Capture the cell that displays the provided text and extract its [X, Y] central coordinate. 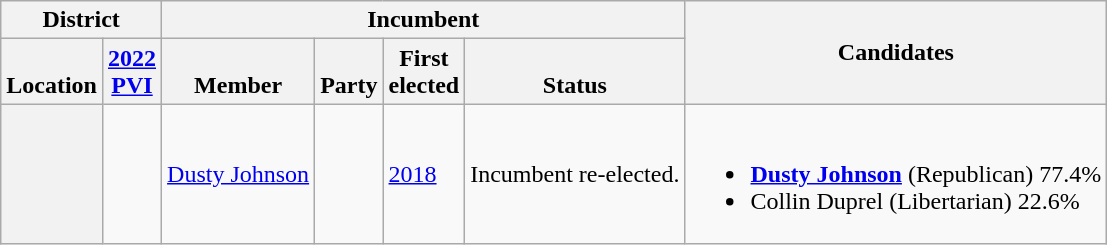
Status [575, 72]
Dusty Johnson [238, 174]
Incumbent [424, 20]
District [82, 20]
Location [52, 72]
2018 [424, 174]
Member [238, 72]
Firstelected [424, 72]
2022PVI [132, 72]
Incumbent re-elected. [575, 174]
Party [349, 72]
Dusty Johnson (Republican) 77.4%Collin Duprel (Libertarian) 22.6% [896, 174]
Candidates [896, 52]
